Provide the (x, y) coordinate of the cell's center where the given text is located.  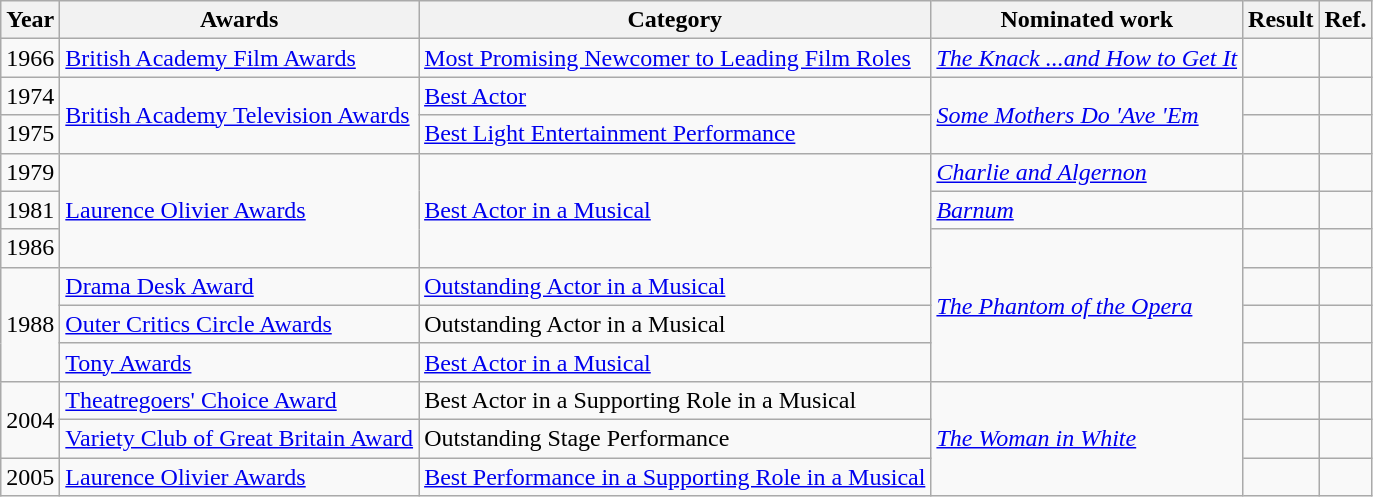
1986 (30, 248)
Best Light Entertainment Performance (675, 134)
1979 (30, 172)
Drama Desk Award (240, 286)
Outer Critics Circle Awards (240, 324)
2004 (30, 419)
The Woman in White (1087, 438)
The Phantom of the Opera (1087, 305)
Charlie and Algernon (1087, 172)
1988 (30, 324)
Variety Club of Great Britain Award (240, 438)
Result (1281, 20)
Tony Awards (240, 362)
Awards (240, 20)
Most Promising Newcomer to Leading Film Roles (675, 58)
British Academy Television Awards (240, 115)
1981 (30, 210)
1974 (30, 96)
Best Actor in a Supporting Role in a Musical (675, 400)
Category (675, 20)
British Academy Film Awards (240, 58)
Ref. (1346, 20)
Year (30, 20)
Outstanding Stage Performance (675, 438)
The Knack ...and How to Get It (1087, 58)
Some Mothers Do 'Ave 'Em (1087, 115)
2005 (30, 477)
1966 (30, 58)
Theatregoers' Choice Award (240, 400)
Best Performance in a Supporting Role in a Musical (675, 477)
Best Actor (675, 96)
Barnum (1087, 210)
Nominated work (1087, 20)
1975 (30, 134)
